Scan for the cell matching the given text and deliver its (x, y) coordinate at center. 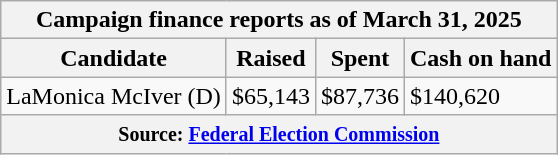
Source: Federal Election Commission (279, 134)
$65,143 (270, 96)
$140,620 (481, 96)
Campaign finance reports as of March 31, 2025 (279, 20)
Raised (270, 58)
Cash on hand (481, 58)
Spent (360, 58)
LaMonica McIver (D) (114, 96)
$87,736 (360, 96)
Candidate (114, 58)
